Detect which cell encompasses the target text, then output its (X, Y) center coordinate. 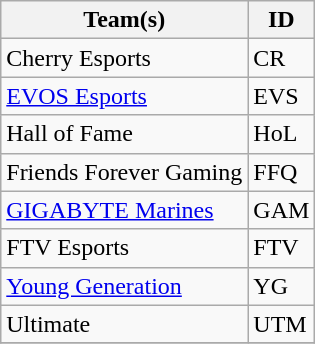
GIGABYTE Marines (124, 210)
Team(s) (124, 20)
YG (282, 286)
CR (282, 58)
HoL (282, 134)
GAM (282, 210)
Young Generation (124, 286)
FTV (282, 248)
Hall of Fame (124, 134)
Ultimate (124, 324)
FFQ (282, 172)
Cherry Esports (124, 58)
UTM (282, 324)
Friends Forever Gaming (124, 172)
ID (282, 20)
FTV Esports (124, 248)
EVS (282, 96)
EVOS Esports (124, 96)
